Locate the cell with the specified text and output its [X, Y] center coordinate. 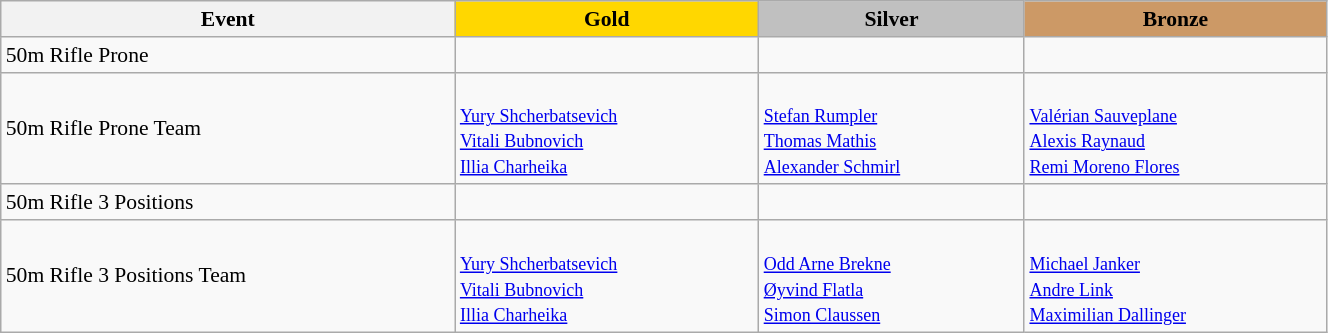
Bronze [1175, 19]
Gold [607, 19]
Silver [892, 19]
50m Rifle 3 Positions Team [228, 276]
Stefan RumplerThomas MathisAlexander Schmirl [892, 128]
Odd Arne BrekneØyvind FlatlaSimon Claussen [892, 276]
Michael JankerAndre LinkMaximilian Dallinger [1175, 276]
50m Rifle 3 Positions [228, 203]
Event [228, 19]
Valérian SauveplaneAlexis RaynaudRemi Moreno Flores [1175, 128]
50m Rifle Prone Team [228, 128]
50m Rifle Prone [228, 55]
